Scan for the cell matching the given text and deliver its (X, Y) coordinate at center. 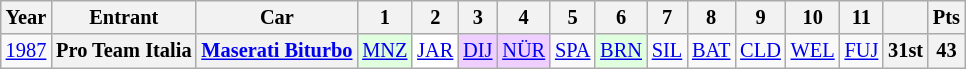
Maserati Biturbo (276, 51)
10 (813, 17)
5 (572, 17)
1987 (26, 51)
Entrant (124, 17)
NÜR (524, 51)
8 (711, 17)
6 (621, 17)
BAT (711, 51)
BRN (621, 51)
SIL (667, 51)
2 (435, 17)
43 (946, 51)
SPA (572, 51)
DIJ (478, 51)
Pro Team Italia (124, 51)
1 (384, 17)
31st (906, 51)
WEL (813, 51)
CLD (760, 51)
Pts (946, 17)
3 (478, 17)
FUJ (862, 51)
Car (276, 17)
7 (667, 17)
JAR (435, 51)
9 (760, 17)
4 (524, 17)
Year (26, 17)
11 (862, 17)
MNZ (384, 51)
